Search for the cell housing the specified text and yield its [x, y] center coordinate. 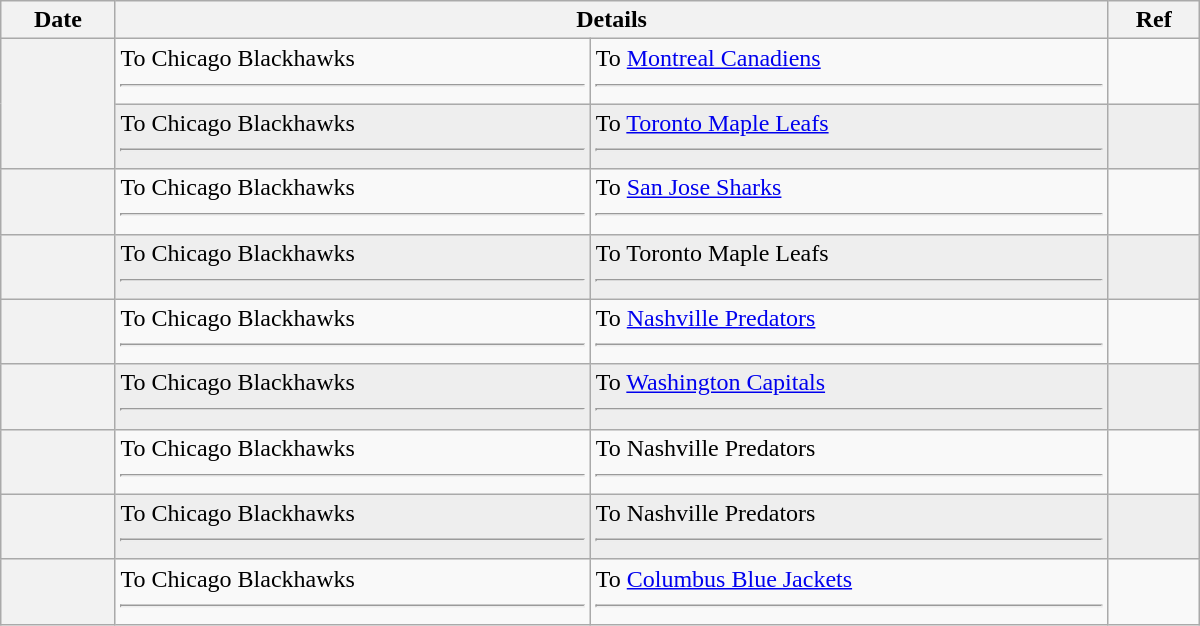
To Montreal Canadiens [849, 72]
To San Jose Sharks [849, 202]
Ref [1154, 20]
To Columbus Blue Jackets [849, 592]
Date [58, 20]
Details [612, 20]
To Washington Capitals [849, 396]
